Detect which cell encompasses the target text, then output its [X, Y] center coordinate. 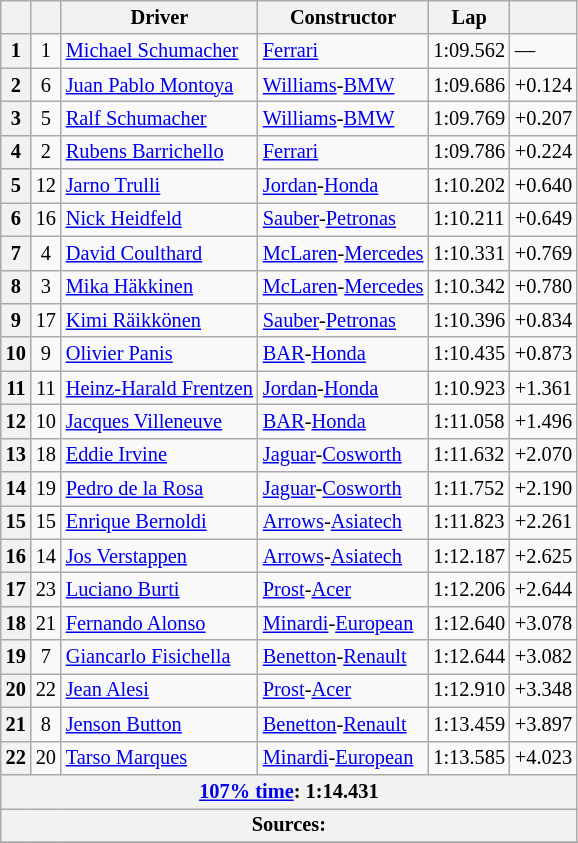
1:10.202 [469, 186]
Giancarlo Fisichella [160, 657]
+0.124 [544, 85]
+2.190 [544, 489]
+2.625 [544, 556]
1:09.562 [469, 51]
+3.348 [544, 690]
David Coulthard [160, 253]
1:11.752 [469, 489]
Heinz-Harald Frentzen [160, 388]
Mika Häkkinen [160, 287]
+2.644 [544, 589]
+0.834 [544, 320]
Eddie Irvine [160, 455]
23 [46, 589]
+3.078 [544, 623]
1:12.644 [469, 657]
1:09.769 [469, 118]
+0.780 [544, 287]
+2.261 [544, 522]
+0.649 [544, 219]
1:12.640 [469, 623]
Jos Verstappen [160, 556]
+1.496 [544, 421]
+3.082 [544, 657]
— [544, 51]
Olivier Panis [160, 354]
Constructor [343, 17]
Fernando Alonso [160, 623]
Jacques Villeneuve [160, 421]
Tarso Marques [160, 758]
1:13.585 [469, 758]
Luciano Burti [160, 589]
+0.769 [544, 253]
+4.023 [544, 758]
1:10.331 [469, 253]
Jenson Button [160, 724]
Driver [160, 17]
Jean Alesi [160, 690]
1:09.686 [469, 85]
+0.224 [544, 152]
1:11.632 [469, 455]
+2.070 [544, 455]
+3.897 [544, 724]
+1.361 [544, 388]
Nick Heidfeld [160, 219]
1:12.910 [469, 690]
+0.873 [544, 354]
+0.207 [544, 118]
1:11.823 [469, 522]
Michael Schumacher [160, 51]
1:10.923 [469, 388]
Jarno Trulli [160, 186]
1:10.435 [469, 354]
Enrique Bernoldi [160, 522]
1:11.058 [469, 421]
1:12.187 [469, 556]
+0.640 [544, 186]
Lap [469, 17]
Ralf Schumacher [160, 118]
1:10.396 [469, 320]
1:09.786 [469, 152]
Pedro de la Rosa [160, 489]
107% time: 1:14.431 [289, 791]
13 [16, 455]
Rubens Barrichello [160, 152]
Sources: [289, 825]
1:10.211 [469, 219]
1:13.459 [469, 724]
Juan Pablo Montoya [160, 85]
Kimi Räikkönen [160, 320]
1:12.206 [469, 589]
1:10.342 [469, 287]
